Return (x, y) of the center of cell containing provided text 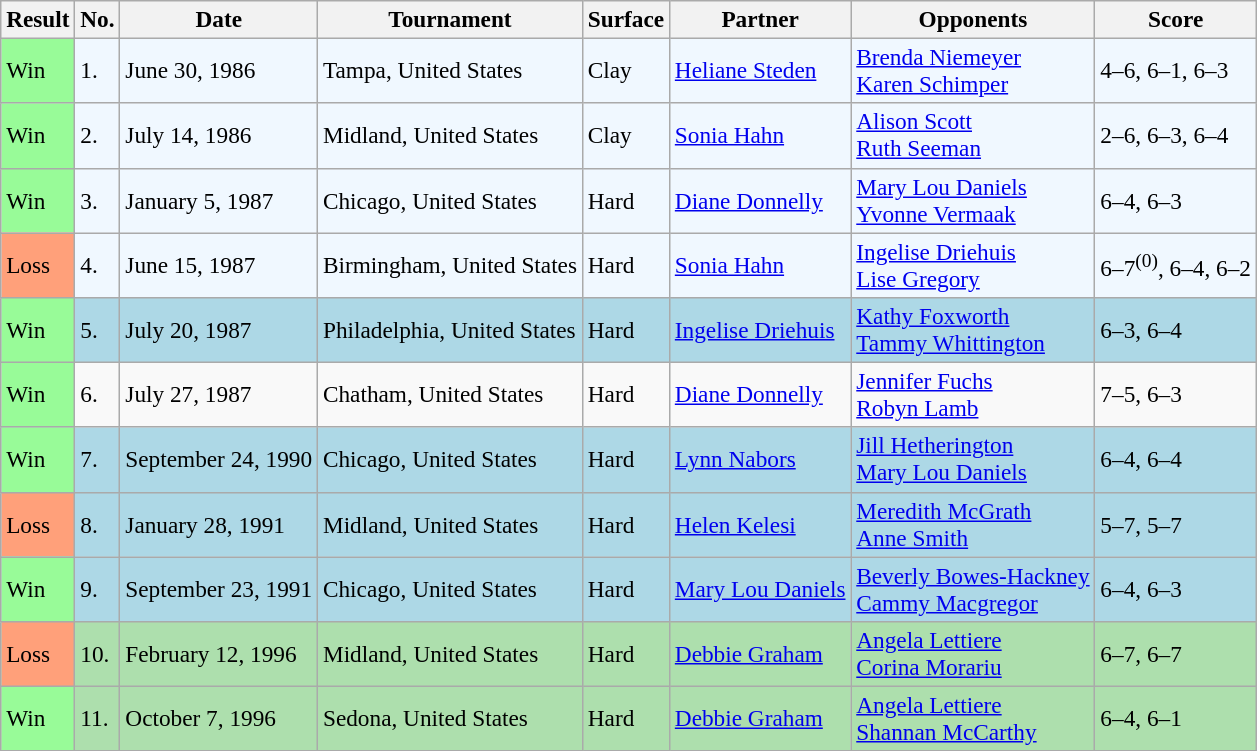
4–6, 6–1, 6–3 (1176, 70)
Birmingham, United States (450, 264)
July 14, 1986 (219, 136)
5–7, 5–7 (1176, 524)
6–7, 6–7 (1176, 654)
Helen Kelesi (760, 524)
Lynn Nabors (760, 460)
6. (98, 394)
2. (98, 136)
Meredith McGrath Anne Smith (973, 524)
Result (38, 19)
Jill Hetherington Mary Lou Daniels (973, 460)
Tampa, United States (450, 70)
Opponents (973, 19)
October 7, 1996 (219, 718)
Surface (626, 19)
7. (98, 460)
Beverly Bowes-Hackney Cammy Macgregor (973, 588)
January 28, 1991 (219, 524)
5. (98, 330)
September 24, 1990 (219, 460)
Philadelphia, United States (450, 330)
June 15, 1987 (219, 264)
6–7(0), 6–4, 6–2 (1176, 264)
Jennifer Fuchs Robyn Lamb (973, 394)
September 23, 1991 (219, 588)
No. (98, 19)
Sedona, United States (450, 718)
Kathy Foxworth Tammy Whittington (973, 330)
1. (98, 70)
Mary Lou Daniels Yvonne Vermaak (973, 200)
Alison Scott Ruth Seeman (973, 136)
Partner (760, 19)
Date (219, 19)
Ingelise Driehuis (760, 330)
Heliane Steden (760, 70)
3. (98, 200)
6–3, 6–4 (1176, 330)
6–4, 6–4 (1176, 460)
January 5, 1987 (219, 200)
Angela Lettiere Shannan McCarthy (973, 718)
Brenda Niemeyer Karen Schimper (973, 70)
Chatham, United States (450, 394)
Angela Lettiere Corina Morariu (973, 654)
July 27, 1987 (219, 394)
9. (98, 588)
June 30, 1986 (219, 70)
4. (98, 264)
July 20, 1987 (219, 330)
Score (1176, 19)
6–4, 6–1 (1176, 718)
Ingelise Driehuis Lise Gregory (973, 264)
February 12, 1996 (219, 654)
Tournament (450, 19)
Mary Lou Daniels (760, 588)
10. (98, 654)
7–5, 6–3 (1176, 394)
2–6, 6–3, 6–4 (1176, 136)
11. (98, 718)
8. (98, 524)
